Return [x, y] of the center of cell containing provided text 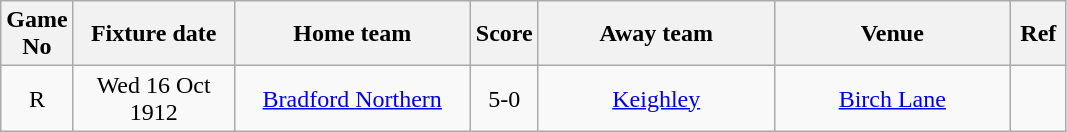
Fixture date [154, 34]
Game No [37, 34]
R [37, 98]
Wed 16 Oct 1912 [154, 98]
Keighley [656, 98]
Venue [892, 34]
Birch Lane [892, 98]
Bradford Northern [352, 98]
5-0 [504, 98]
Ref [1038, 34]
Score [504, 34]
Away team [656, 34]
Home team [352, 34]
